Provide the (x, y) coordinate of the cell's center where the given text is located.  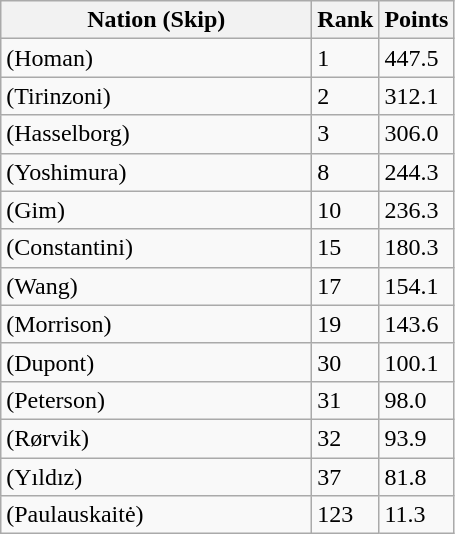
19 (346, 324)
(Peterson) (156, 400)
(Dupont) (156, 362)
306.0 (416, 134)
98.0 (416, 400)
(Yoshimura) (156, 172)
312.1 (416, 96)
30 (346, 362)
10 (346, 210)
(Hasselborg) (156, 134)
2 (346, 96)
17 (346, 286)
(Wang) (156, 286)
(Homan) (156, 58)
31 (346, 400)
15 (346, 248)
447.5 (416, 58)
(Gim) (156, 210)
11.3 (416, 515)
Points (416, 20)
81.8 (416, 477)
(Constantini) (156, 248)
123 (346, 515)
(Morrison) (156, 324)
8 (346, 172)
(Rørvik) (156, 438)
32 (346, 438)
(Tirinzoni) (156, 96)
(Paulauskaitė) (156, 515)
236.3 (416, 210)
3 (346, 134)
244.3 (416, 172)
154.1 (416, 286)
1 (346, 58)
143.6 (416, 324)
180.3 (416, 248)
Rank (346, 20)
Nation (Skip) (156, 20)
93.9 (416, 438)
(Yıldız) (156, 477)
37 (346, 477)
100.1 (416, 362)
